Output the [X, Y] coordinate of the center of the cell containing the given text.  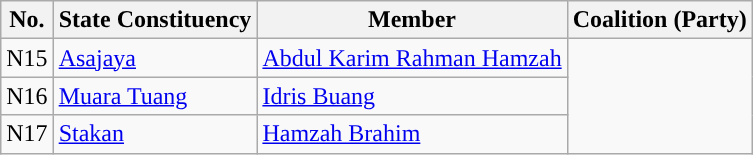
Muara Tuang [155, 96]
Asajaya [155, 58]
No. [27, 20]
N15 [27, 58]
Idris Buang [412, 96]
Abdul Karim Rahman Hamzah [412, 58]
N16 [27, 96]
Stakan [155, 134]
N17 [27, 134]
Member [412, 20]
Hamzah Brahim [412, 134]
Coalition (Party) [660, 20]
State Constituency [155, 20]
